Search for the cell housing the specified text and yield its (X, Y) center coordinate. 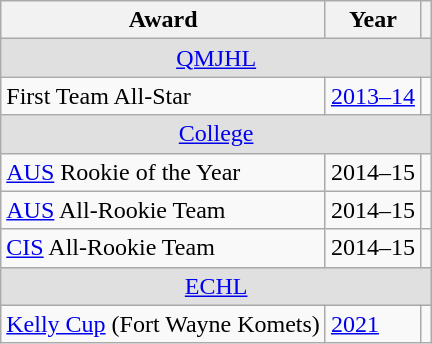
Year (372, 20)
First Team All-Star (164, 96)
CIS All-Rookie Team (164, 248)
Kelly Cup (Fort Wayne Komets) (164, 324)
Award (164, 20)
AUS All-Rookie Team (164, 210)
College (216, 134)
2021 (372, 324)
AUS Rookie of the Year (164, 172)
ECHL (216, 286)
2013–14 (372, 96)
QMJHL (216, 58)
